For the text-containing cell, return its midpoint in [x, y] coordinate format. 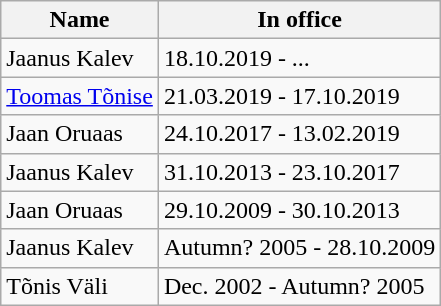
29.10.2009 - 30.10.2013 [299, 210]
Toomas Tõnise [80, 96]
Name [80, 20]
Autumn? 2005 - 28.10.2009 [299, 248]
In office [299, 20]
21.03.2019 - 17.10.2019 [299, 96]
24.10.2017 - 13.02.2019 [299, 134]
Dec. 2002 - Autumn? 2005 [299, 286]
31.10.2013 - 23.10.2017 [299, 172]
Tõnis Väli [80, 286]
18.10.2019 - ... [299, 58]
